Scan for the cell matching the given text and deliver its [X, Y] coordinate at center. 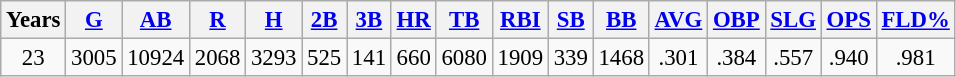
.301 [678, 58]
141 [370, 58]
660 [414, 58]
3B [370, 20]
23 [34, 58]
H [274, 20]
2068 [217, 58]
TB [464, 20]
2B [324, 20]
RBI [520, 20]
3293 [274, 58]
HR [414, 20]
SB [570, 20]
3005 [94, 58]
1909 [520, 58]
.981 [916, 58]
BB [621, 20]
AVG [678, 20]
Years [34, 20]
1468 [621, 58]
AB [156, 20]
.384 [736, 58]
339 [570, 58]
.557 [793, 58]
SLG [793, 20]
G [94, 20]
OPS [848, 20]
OBP [736, 20]
525 [324, 58]
FLD% [916, 20]
.940 [848, 58]
10924 [156, 58]
R [217, 20]
6080 [464, 58]
